Pinpoint the cell where the given text exists, returning its [X, Y] midpoint coordinate. 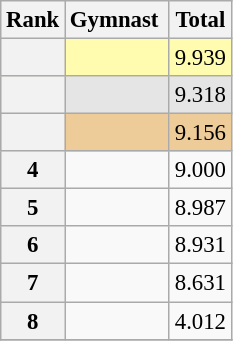
9.318 [200, 95]
Total [200, 20]
4.012 [200, 321]
8.631 [200, 283]
9.939 [200, 58]
6 [33, 245]
5 [33, 208]
8 [33, 321]
7 [33, 283]
8.987 [200, 208]
Gymnast [118, 20]
Rank [33, 20]
9.156 [200, 133]
8.931 [200, 245]
9.000 [200, 170]
4 [33, 170]
